Extract the (X, Y) coordinate from the center of the cell holding the provided text.  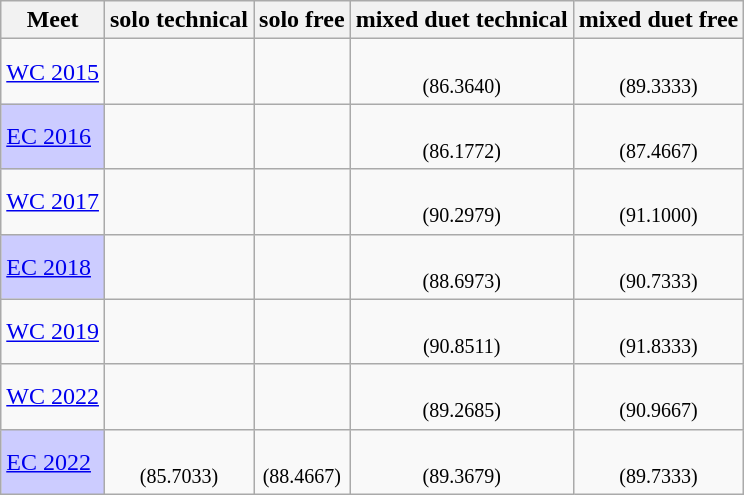
WC 2017 (53, 202)
(85.7033) (178, 462)
(86.3640) (462, 72)
EC 2018 (53, 266)
(89.3333) (658, 72)
Meet (53, 20)
solo technical (178, 20)
(91.1000) (658, 202)
(86.1772) (462, 136)
WC 2022 (53, 396)
solo free (302, 20)
(89.7333) (658, 462)
mixed duet free (658, 20)
(90.8511) (462, 332)
(90.2979) (462, 202)
(87.4667) (658, 136)
mixed duet technical (462, 20)
(88.6973) (462, 266)
WC 2015 (53, 72)
(90.9667) (658, 396)
(89.2685) (462, 396)
(89.3679) (462, 462)
(90.7333) (658, 266)
WC 2019 (53, 332)
(91.8333) (658, 332)
(88.4667) (302, 462)
EC 2022 (53, 462)
EC 2016 (53, 136)
